Capture the cell that displays the provided text and extract its [X, Y] central coordinate. 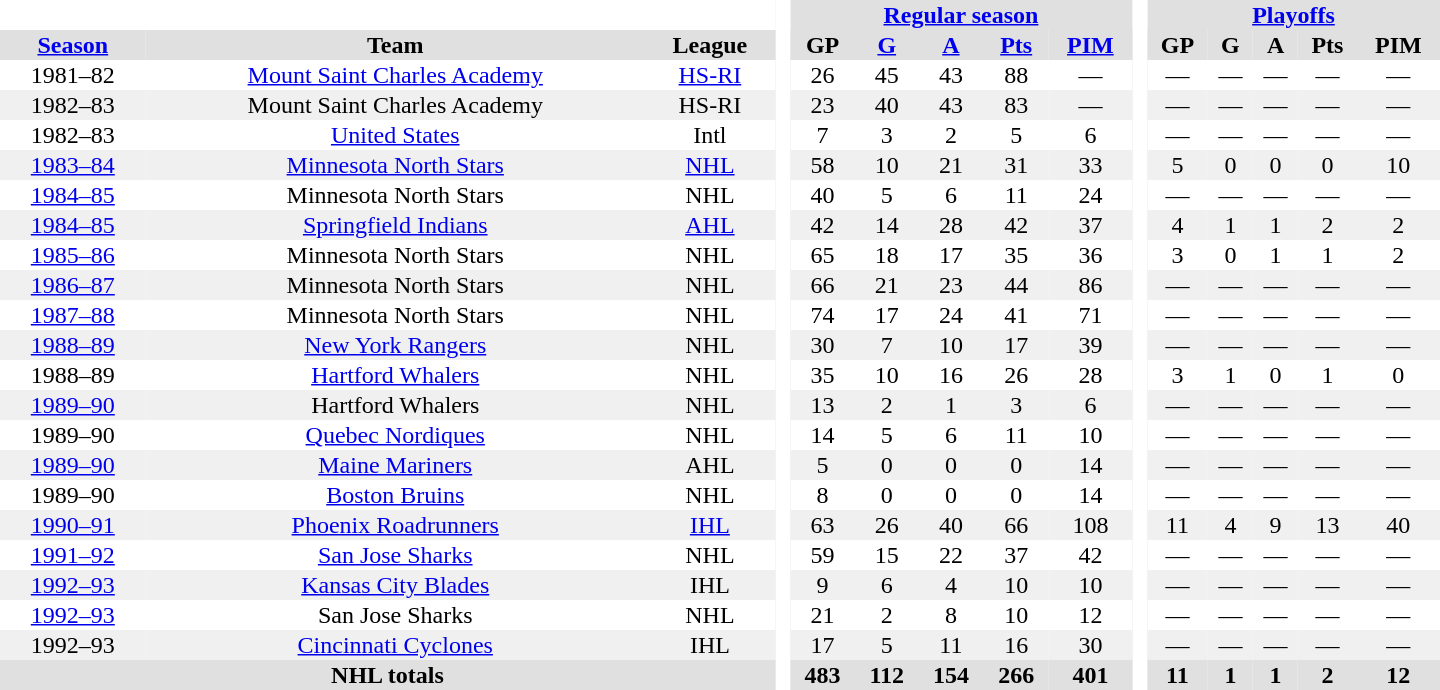
86 [1090, 285]
88 [1016, 75]
1981–82 [73, 75]
44 [1016, 285]
39 [1090, 345]
59 [822, 555]
83 [1016, 105]
22 [950, 555]
41 [1016, 315]
36 [1090, 255]
31 [1016, 165]
71 [1090, 315]
266 [1016, 675]
League [710, 45]
401 [1090, 675]
New York Rangers [396, 345]
Team [396, 45]
Boston Bruins [396, 495]
1987–88 [73, 315]
Intl [710, 135]
74 [822, 315]
Playoffs [1294, 15]
Phoenix Roadrunners [396, 525]
65 [822, 255]
15 [886, 555]
154 [950, 675]
112 [886, 675]
Regular season [961, 15]
1985–86 [73, 255]
NHL totals [388, 675]
108 [1090, 525]
Cincinnati Cyclones [396, 645]
Springfield Indians [396, 225]
45 [886, 75]
1990–91 [73, 525]
1986–87 [73, 285]
Quebec Nordiques [396, 435]
Maine Mariners [396, 465]
18 [886, 255]
Kansas City Blades [396, 585]
483 [822, 675]
1991–92 [73, 555]
United States [396, 135]
1983–84 [73, 165]
58 [822, 165]
63 [822, 525]
Season [73, 45]
33 [1090, 165]
